For the text-containing cell, return its midpoint in [X, Y] coordinate format. 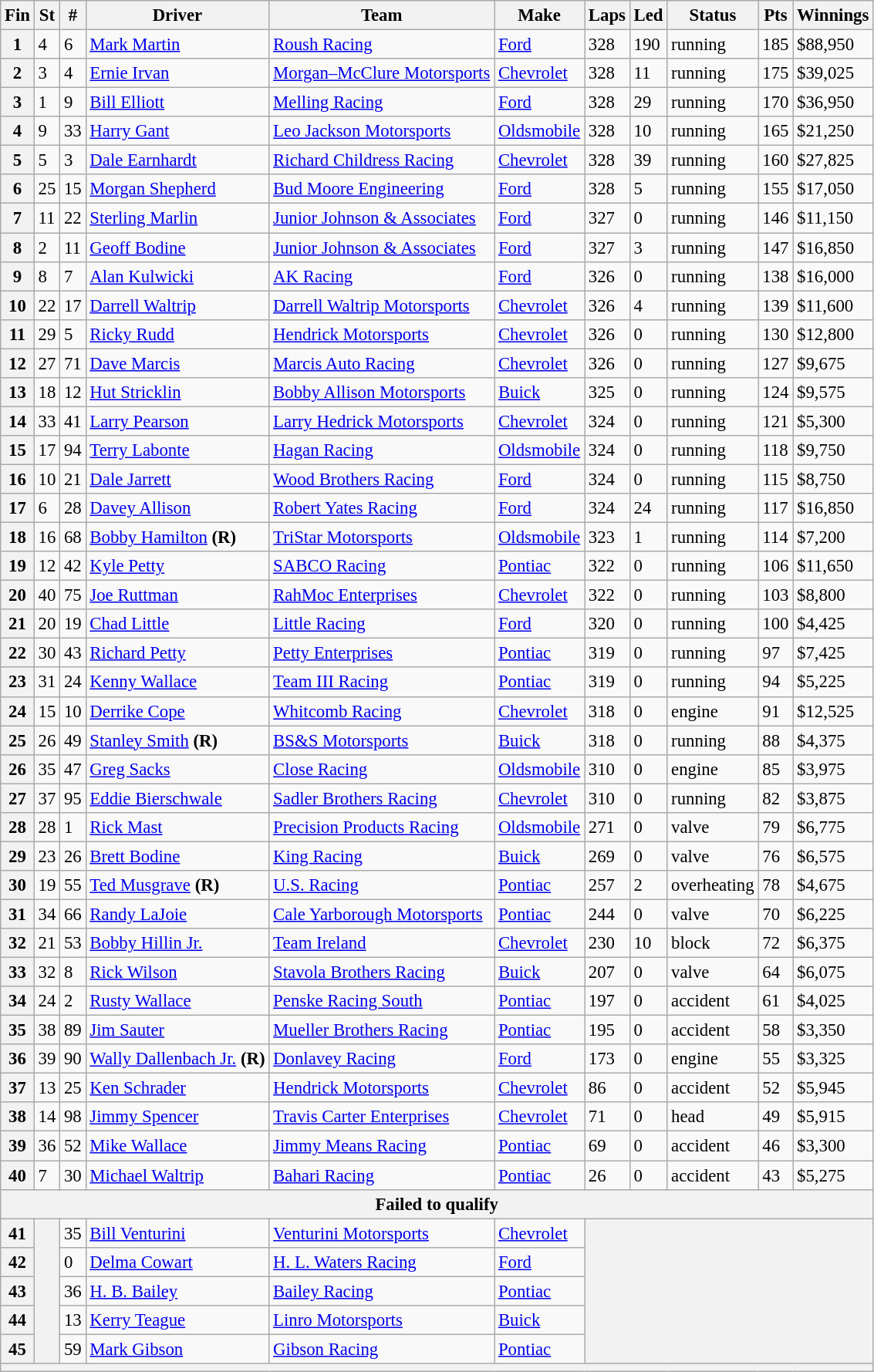
320 [608, 624]
$88,950 [833, 45]
Marcis Auto Racing [382, 363]
72 [776, 943]
Greg Sacks [177, 769]
Derrike Cope [177, 711]
$21,250 [833, 131]
$3,975 [833, 769]
230 [608, 943]
Status [713, 15]
106 [776, 566]
$5,915 [833, 1117]
Wood Brothers Racing [382, 479]
$12,525 [833, 711]
Donlavey Racing [382, 1059]
160 [776, 160]
BS&S Motorsports [382, 740]
Richard Childress Racing [382, 160]
175 [776, 73]
head [713, 1117]
86 [608, 1088]
Make [540, 15]
165 [776, 131]
overheating [713, 885]
Stavola Brothers Racing [382, 973]
H. B. Bailey [177, 1291]
197 [608, 1001]
Geoff Bodine [177, 248]
$4,675 [833, 885]
44 [18, 1320]
155 [776, 189]
Melling Racing [382, 103]
88 [776, 740]
$9,675 [833, 363]
TriStar Motorsports [382, 538]
# [73, 15]
Brett Bodine [177, 856]
130 [776, 334]
325 [608, 393]
269 [608, 856]
Chad Little [177, 624]
45 [18, 1349]
170 [776, 103]
59 [73, 1349]
Alan Kulwicki [177, 276]
Failed to qualify [437, 1204]
block [713, 943]
$16,000 [833, 276]
Bud Moore Engineering [382, 189]
Mueller Brothers Racing [382, 1030]
Mark Gibson [177, 1349]
Larry Pearson [177, 421]
85 [776, 769]
Rick Mast [177, 828]
190 [648, 45]
Venturini Motorsports [382, 1233]
$27,825 [833, 160]
75 [73, 595]
244 [608, 914]
Sadler Brothers Racing [382, 798]
Morgan–McClure Motorsports [382, 73]
Eddie Bierschwale [177, 798]
79 [776, 828]
King Racing [382, 856]
53 [73, 943]
76 [776, 856]
Terry Labonte [177, 450]
Sterling Marlin [177, 218]
Morgan Shepherd [177, 189]
Harry Gant [177, 131]
118 [776, 450]
Team III Racing [382, 683]
117 [776, 508]
Dale Jarrett [177, 479]
Petty Enterprises [382, 653]
Kenny Wallace [177, 683]
64 [776, 973]
Delma Cowart [177, 1262]
Roush Racing [382, 45]
Mike Wallace [177, 1146]
Little Racing [382, 624]
Cale Yarborough Motorsports [382, 914]
$5,300 [833, 421]
$17,050 [833, 189]
$3,875 [833, 798]
Randy LaJoie [177, 914]
U.S. Racing [382, 885]
Dave Marcis [177, 363]
$36,950 [833, 103]
$3,350 [833, 1030]
$5,945 [833, 1088]
98 [73, 1117]
Darrell Waltrip [177, 305]
AK Racing [382, 276]
Linro Motorsports [382, 1320]
$7,425 [833, 653]
89 [73, 1030]
Kyle Petty [177, 566]
185 [776, 45]
$11,150 [833, 218]
Winnings [833, 15]
$6,575 [833, 856]
Whitcomb Racing [382, 711]
Close Racing [382, 769]
$4,025 [833, 1001]
Gibson Racing [382, 1349]
Precision Products Racing [382, 828]
195 [608, 1030]
138 [776, 276]
70 [776, 914]
68 [73, 538]
Pts [776, 15]
97 [776, 653]
$4,425 [833, 624]
78 [776, 885]
St [46, 15]
$9,575 [833, 393]
Leo Jackson Motorsports [382, 131]
$6,225 [833, 914]
Travis Carter Enterprises [382, 1117]
Driver [177, 15]
Hagan Racing [382, 450]
Penske Racing South [382, 1001]
$6,375 [833, 943]
$5,275 [833, 1175]
Hut Stricklin [177, 393]
121 [776, 421]
Larry Hedrick Motorsports [382, 421]
146 [776, 218]
100 [776, 624]
90 [73, 1059]
Rick Wilson [177, 973]
124 [776, 393]
$11,600 [833, 305]
$6,775 [833, 828]
95 [73, 798]
$11,650 [833, 566]
$9,750 [833, 450]
$6,075 [833, 973]
58 [776, 1030]
$3,325 [833, 1059]
Michael Waltrip [177, 1175]
139 [776, 305]
Bailey Racing [382, 1291]
Laps [608, 15]
Davey Allison [177, 508]
RahMoc Enterprises [382, 595]
127 [776, 363]
Bill Venturini [177, 1233]
$4,375 [833, 740]
115 [776, 479]
271 [608, 828]
Darrell Waltrip Motorsports [382, 305]
323 [608, 538]
$7,200 [833, 538]
Jimmy Spencer [177, 1117]
82 [776, 798]
Jim Sauter [177, 1030]
69 [608, 1146]
$8,750 [833, 479]
114 [776, 538]
173 [608, 1059]
91 [776, 711]
47 [73, 769]
Bahari Racing [382, 1175]
Jimmy Means Racing [382, 1146]
$12,800 [833, 334]
207 [608, 973]
Wally Dallenbach Jr. (R) [177, 1059]
H. L. Waters Racing [382, 1262]
$3,300 [833, 1146]
Ted Musgrave (R) [177, 885]
Joe Ruttman [177, 595]
147 [776, 248]
Ken Schrader [177, 1088]
Mark Martin [177, 45]
Team [382, 15]
Bobby Allison Motorsports [382, 393]
Dale Earnhardt [177, 160]
Stanley Smith (R) [177, 740]
Fin [18, 15]
46 [776, 1146]
Led [648, 15]
SABCO Racing [382, 566]
Kerry Teague [177, 1320]
Ricky Rudd [177, 334]
61 [776, 1001]
66 [73, 914]
Bill Elliott [177, 103]
257 [608, 885]
Richard Petty [177, 653]
Rusty Wallace [177, 1001]
Robert Yates Racing [382, 508]
Ernie Irvan [177, 73]
103 [776, 595]
$5,225 [833, 683]
$8,800 [833, 595]
Bobby Hillin Jr. [177, 943]
Bobby Hamilton (R) [177, 538]
Team Ireland [382, 943]
$39,025 [833, 73]
